Return (X, Y) of the center of cell containing provided text 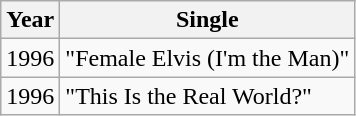
"This Is the Real World?" (208, 96)
Single (208, 20)
"Female Elvis (I'm the Man)" (208, 58)
Year (30, 20)
